Pinpoint the cell where the given text exists, returning its [X, Y] midpoint coordinate. 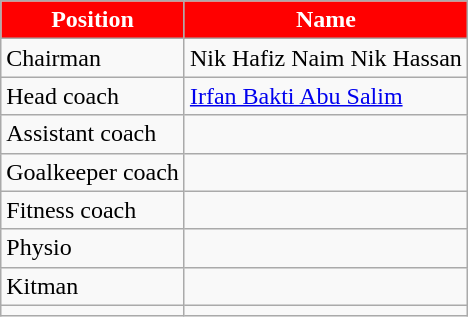
Irfan Bakti Abu Salim [326, 96]
Position [93, 20]
Fitness coach [93, 210]
Kitman [93, 286]
Goalkeeper coach [93, 172]
Chairman [93, 58]
Head coach [93, 96]
Nik Hafiz Naim Nik Hassan [326, 58]
Physio [93, 248]
Assistant coach [93, 134]
Name [326, 20]
